For the text-containing cell, return its midpoint in (X, Y) coordinate format. 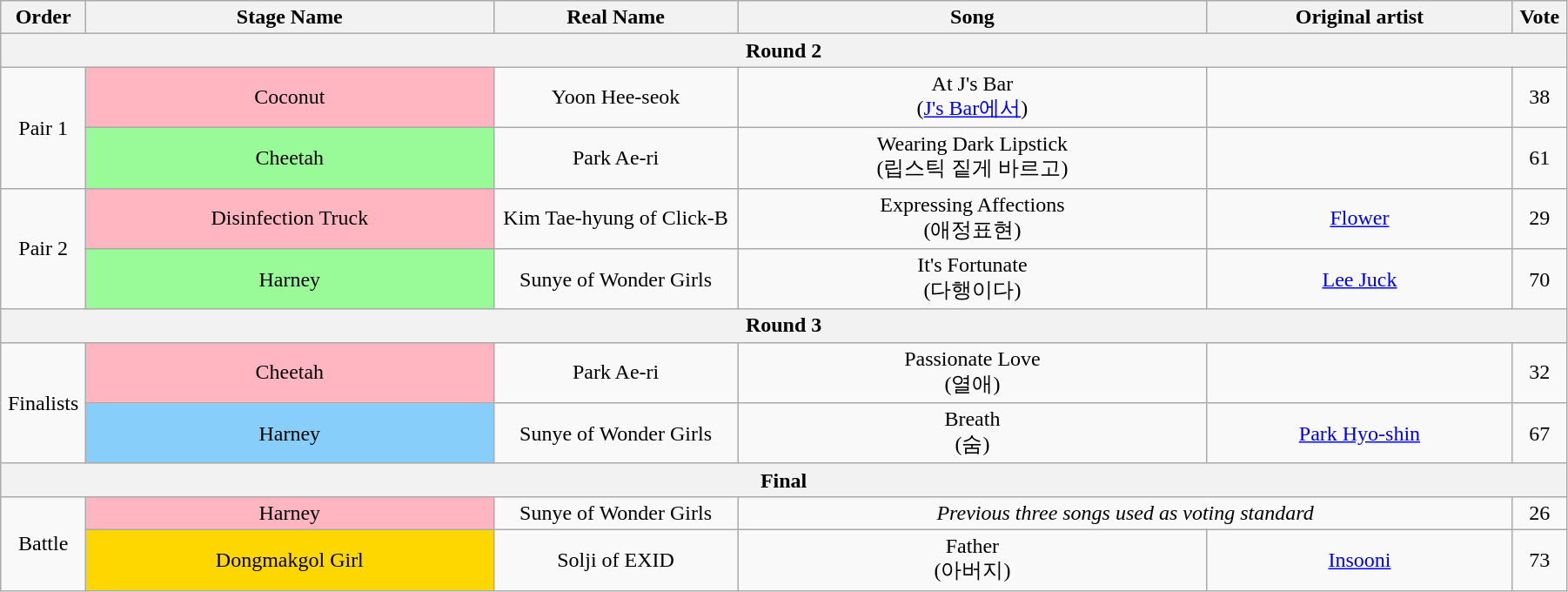
Order (44, 17)
29 (1539, 219)
Pair 1 (44, 127)
Original artist (1359, 17)
Finalists (44, 402)
Disinfection Truck (290, 219)
Solji of EXID (616, 560)
Lee Juck (1359, 279)
Stage Name (290, 17)
Final (784, 480)
Breath(숨) (973, 434)
73 (1539, 560)
Father(아버지) (973, 560)
Song (973, 17)
Round 3 (784, 326)
Yoon Hee-seok (616, 98)
Round 2 (784, 50)
Coconut (290, 98)
Flower (1359, 219)
70 (1539, 279)
Battle (44, 543)
Kim Tae-hyung of Click-B (616, 219)
67 (1539, 434)
61 (1539, 158)
Park Hyo-shin (1359, 434)
Expressing Affections(애정표현) (973, 219)
Pair 2 (44, 249)
32 (1539, 373)
Passionate Love(열애) (973, 373)
At J's Bar(J's Bar에서) (973, 98)
It's Fortunate(다행이다) (973, 279)
Dongmakgol Girl (290, 560)
38 (1539, 98)
26 (1539, 513)
Wearing Dark Lipstick(립스틱 짙게 바르고) (973, 158)
Insooni (1359, 560)
Previous three songs used as voting standard (1125, 513)
Vote (1539, 17)
Real Name (616, 17)
